For the text-containing cell, return its midpoint in [x, y] coordinate format. 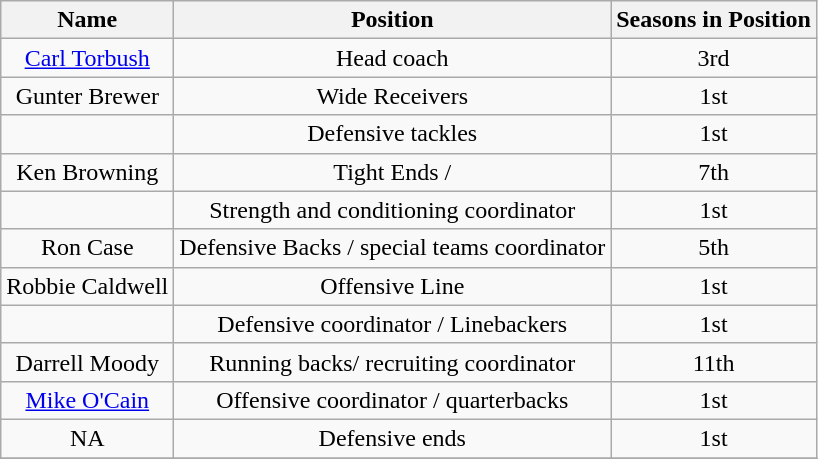
Ken Browning [88, 172]
Name [88, 20]
Darrell Moody [88, 362]
Offensive Line [392, 286]
Strength and conditioning coordinator [392, 210]
Carl Torbush [88, 58]
5th [714, 248]
Head coach [392, 58]
Tight Ends / [392, 172]
Seasons in Position [714, 20]
NA [88, 438]
Defensive ends [392, 438]
Gunter Brewer [88, 96]
Robbie Caldwell [88, 286]
Position [392, 20]
3rd [714, 58]
Mike O'Cain [88, 400]
Running backs/ recruiting coordinator [392, 362]
Offensive coordinator / quarterbacks [392, 400]
Wide Receivers [392, 96]
11th [714, 362]
Defensive Backs / special teams coordinator [392, 248]
Ron Case [88, 248]
7th [714, 172]
Defensive tackles [392, 134]
Defensive coordinator / Linebackers [392, 324]
